Find where the given text appears and provide that cell's center as (X, Y) coordinate. 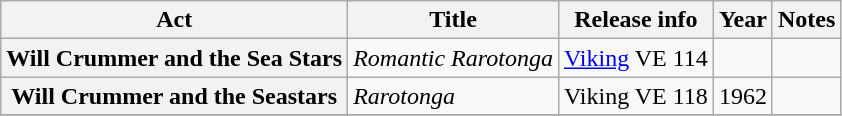
Viking VE 118 (636, 96)
Will Crummer and the Sea Stars (174, 58)
Act (174, 20)
Release info (636, 20)
1962 (742, 96)
Notes (806, 20)
Year (742, 20)
Title (454, 20)
Rarotonga (454, 96)
Viking VE 114 (636, 58)
Romantic Rarotonga (454, 58)
Will Crummer and the Seastars (174, 96)
